From the cell containing the given text, extract its center point as (x, y) coordinate. 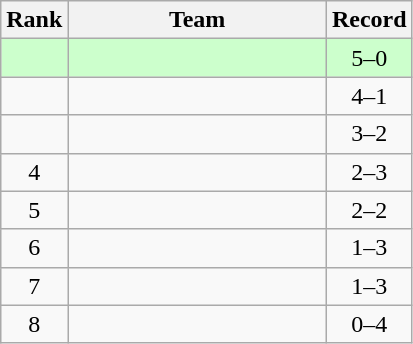
2–2 (369, 210)
4 (34, 172)
3–2 (369, 134)
4–1 (369, 96)
Record (369, 20)
5 (34, 210)
6 (34, 248)
2–3 (369, 172)
7 (34, 286)
Rank (34, 20)
5–0 (369, 58)
Team (198, 20)
8 (34, 324)
0–4 (369, 324)
